For the text-containing cell, return its midpoint in (x, y) coordinate format. 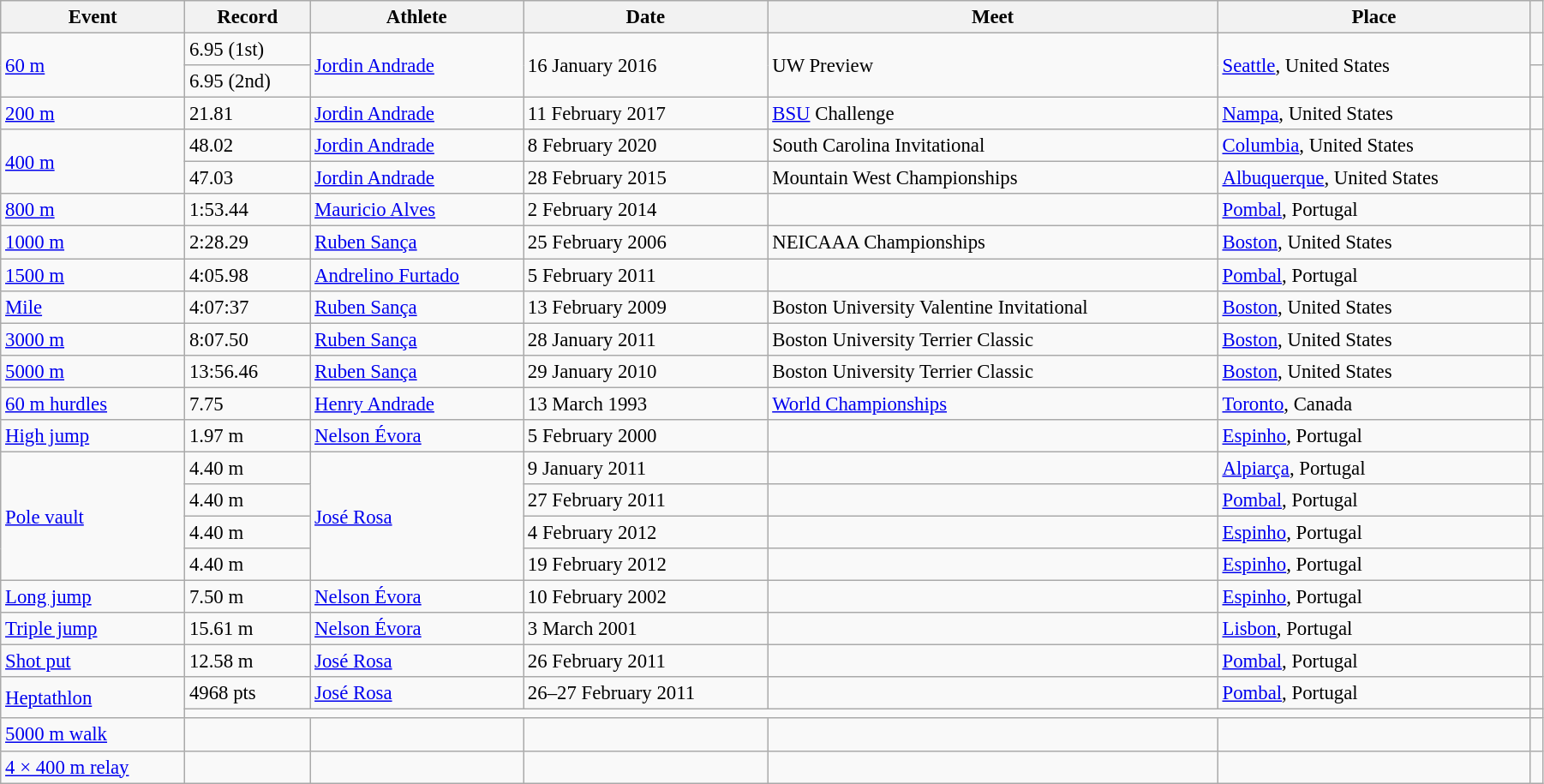
Mountain West Championships (992, 178)
UW Preview (992, 65)
Seattle, United States (1374, 65)
Toronto, Canada (1374, 404)
Mile (93, 307)
21.81 (248, 114)
4968 pts (248, 693)
9 January 2011 (646, 468)
12.58 m (248, 661)
3000 m (93, 339)
Lisbon, Portugal (1374, 629)
5000 m walk (93, 735)
Place (1374, 17)
13:56.46 (248, 371)
5 February 2011 (646, 275)
2:28.29 (248, 242)
200 m (93, 114)
Athlete (416, 17)
Event (93, 17)
16 January 2016 (646, 65)
Record (248, 17)
60 m (93, 65)
4:07:37 (248, 307)
800 m (93, 210)
19 February 2012 (646, 565)
10 February 2002 (646, 597)
11 February 2017 (646, 114)
8:07.50 (248, 339)
15.61 m (248, 629)
26 February 2011 (646, 661)
7.75 (248, 404)
Alpiarça, Portugal (1374, 468)
Triple jump (93, 629)
Pole vault (93, 516)
Date (646, 17)
6.95 (2nd) (248, 81)
13 March 1993 (646, 404)
1:53.44 (248, 210)
3 March 2001 (646, 629)
Long jump (93, 597)
5 February 2000 (646, 436)
2 February 2014 (646, 210)
48.02 (248, 146)
Albuquerque, United States (1374, 178)
4 × 400 m relay (93, 767)
Mauricio Alves (416, 210)
Henry Andrade (416, 404)
4:05.98 (248, 275)
27 February 2011 (646, 500)
Meet (992, 17)
Nampa, United States (1374, 114)
47.03 (248, 178)
28 February 2015 (646, 178)
60 m hurdles (93, 404)
8 February 2020 (646, 146)
13 February 2009 (646, 307)
5000 m (93, 371)
Shot put (93, 661)
6.95 (1st) (248, 50)
7.50 m (248, 597)
4 February 2012 (646, 532)
400 m (93, 161)
World Championships (992, 404)
25 February 2006 (646, 242)
1.97 m (248, 436)
NEICAAA Championships (992, 242)
High jump (93, 436)
Boston University Valentine Invitational (992, 307)
26–27 February 2011 (646, 693)
29 January 2010 (646, 371)
1000 m (93, 242)
South Carolina Invitational (992, 146)
1500 m (93, 275)
Heptathlon (93, 697)
Andrelino Furtado (416, 275)
28 January 2011 (646, 339)
BSU Challenge (992, 114)
Columbia, United States (1374, 146)
